Provide the [X, Y] coordinate of the cell's center where the given text is located.  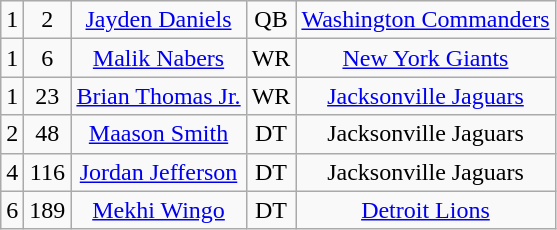
Jayden Daniels [158, 20]
116 [48, 172]
Jordan Jefferson [158, 172]
Mekhi Wingo [158, 210]
23 [48, 96]
Washington Commanders [426, 20]
189 [48, 210]
4 [12, 172]
Maason Smith [158, 134]
48 [48, 134]
New York Giants [426, 58]
Brian Thomas Jr. [158, 96]
Detroit Lions [426, 210]
Malik Nabers [158, 58]
QB [271, 20]
